For the text-containing cell, return its midpoint in (x, y) coordinate format. 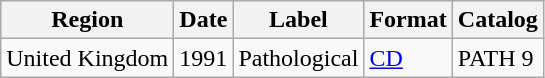
Catalog (498, 20)
CD (408, 58)
Region (88, 20)
PATH 9 (498, 58)
Label (298, 20)
Date (204, 20)
Format (408, 20)
United Kingdom (88, 58)
Pathological (298, 58)
1991 (204, 58)
